Return (x, y) of the center of cell containing provided text 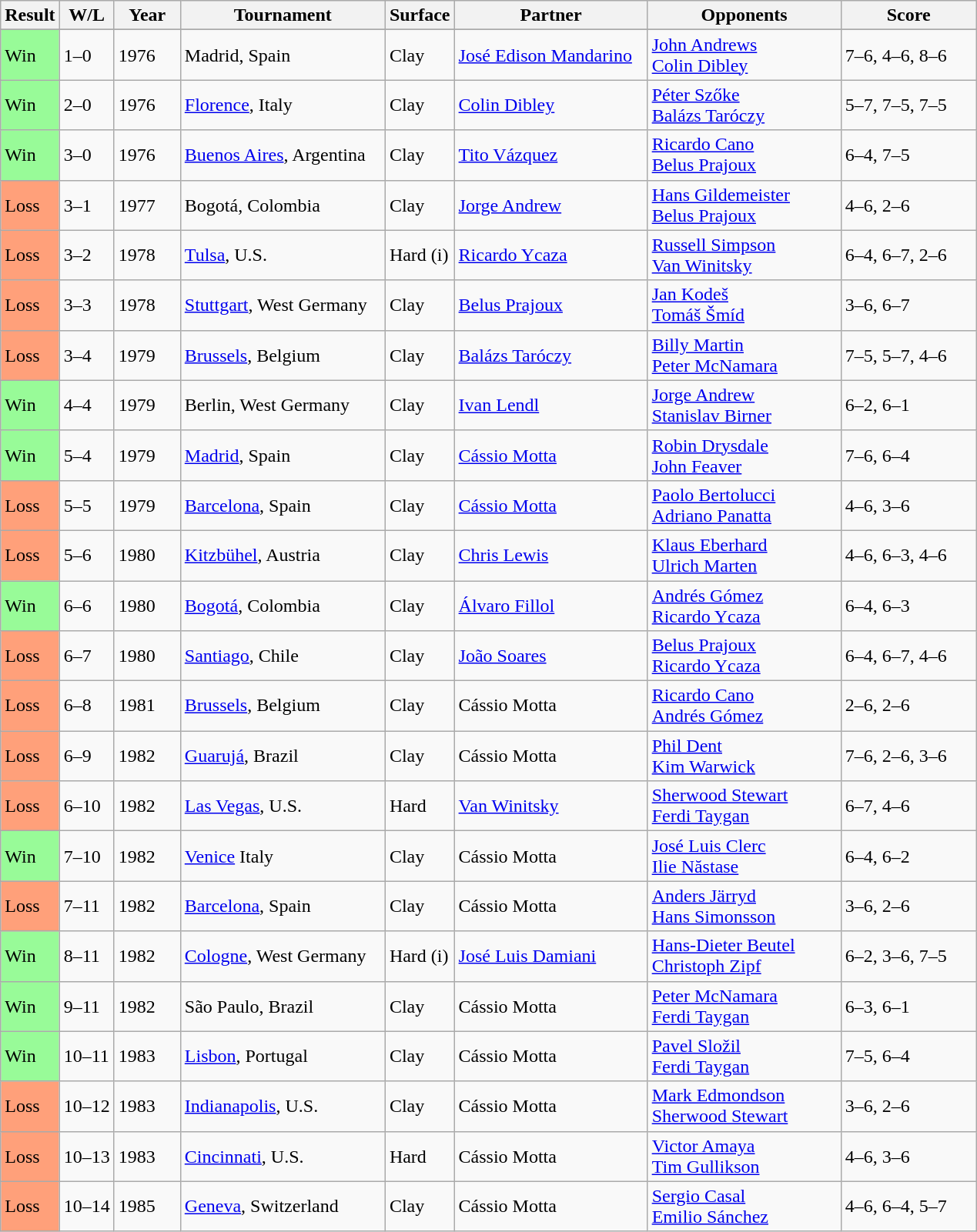
Cologne, West Germany (283, 956)
José Luis Damiani (551, 956)
Belus Prajoux (551, 305)
Robin Drysdale John Feaver (744, 456)
10–11 (86, 1056)
Hans Gildemeister Belus Prajoux (744, 205)
Indianapolis, U.S. (283, 1107)
Tulsa, U.S. (283, 255)
São Paulo, Brazil (283, 1007)
Peter McNamara Ferdi Taygan (744, 1007)
6–2, 6–1 (908, 405)
5–4 (86, 456)
João Soares (551, 656)
Billy Martin Peter McNamara (744, 356)
3–0 (86, 155)
6–4, 6–7, 4–6 (908, 656)
8–11 (86, 956)
José Edison Mandarino (551, 55)
Stuttgart, West Germany (283, 305)
7–5, 6–4 (908, 1056)
7–11 (86, 906)
Venice Italy (283, 856)
Mark Edmondson Sherwood Stewart (744, 1107)
Opponents (744, 15)
Year (147, 15)
Pavel Složil Ferdi Taygan (744, 1056)
Lisbon, Portugal (283, 1056)
10–12 (86, 1107)
4–6, 2–6 (908, 205)
1977 (147, 205)
6–9 (86, 756)
7–6, 2–6, 3–6 (908, 756)
Florence, Italy (283, 105)
1985 (147, 1207)
Sergio Casal Emilio Sánchez (744, 1207)
Van Winitsky (551, 806)
4–6, 6–4, 5–7 (908, 1207)
6–4, 7–5 (908, 155)
10–13 (86, 1156)
Paolo Bertolucci Adriano Panatta (744, 505)
Victor Amaya Tim Gullikson (744, 1156)
Phil Dent Kim Warwick (744, 756)
6–8 (86, 706)
Álvaro Fillol (551, 605)
Ricardo Cano Andrés Gómez (744, 706)
Jorge Andrew Stanislav Birner (744, 405)
6–6 (86, 605)
4–4 (86, 405)
Belus Prajoux Ricardo Ycaza (744, 656)
Balázs Taróczy (551, 356)
1–0 (86, 55)
4–6, 6–3, 4–6 (908, 556)
Sherwood Stewart Ferdi Taygan (744, 806)
Guarujá, Brazil (283, 756)
3–2 (86, 255)
Colin Dibley (551, 105)
Surface (420, 15)
7–6, 4–6, 8–6 (908, 55)
3–1 (86, 205)
Kitzbühel, Austria (283, 556)
6–4, 6–2 (908, 856)
Tournament (283, 15)
7–10 (86, 856)
7–6, 6–4 (908, 456)
Russell Simpson Van Winitsky (744, 255)
3–4 (86, 356)
Péter Szőke Balázs Taróczy (744, 105)
Andrés Gómez Ricardo Ycaza (744, 605)
Cincinnati, U.S. (283, 1156)
Geneva, Switzerland (283, 1207)
Ivan Lendl (551, 405)
John Andrews Colin Dibley (744, 55)
6–4, 6–3 (908, 605)
5–5 (86, 505)
7–5, 5–7, 4–6 (908, 356)
3–3 (86, 305)
Klaus Eberhard Ulrich Marten (744, 556)
Santiago, Chile (283, 656)
Jan Kodeš Tomáš Šmíd (744, 305)
Berlin, West Germany (283, 405)
10–14 (86, 1207)
Ricardo Cano Belus Prajoux (744, 155)
5–6 (86, 556)
6–3, 6–1 (908, 1007)
1981 (147, 706)
5–7, 7–5, 7–5 (908, 105)
6–4, 6–7, 2–6 (908, 255)
Partner (551, 15)
W/L (86, 15)
Tito Vázquez (551, 155)
Buenos Aires, Argentina (283, 155)
José Luis Clerc Ilie Năstase (744, 856)
2–0 (86, 105)
Result (30, 15)
6–7 (86, 656)
9–11 (86, 1007)
6–10 (86, 806)
6–2, 3–6, 7–5 (908, 956)
Anders Järryd Hans Simonsson (744, 906)
Score (908, 15)
Ricardo Ycaza (551, 255)
3–6, 6–7 (908, 305)
2–6, 2–6 (908, 706)
Hans-Dieter Beutel Christoph Zipf (744, 956)
Jorge Andrew (551, 205)
Las Vegas, U.S. (283, 806)
Chris Lewis (551, 556)
6–7, 4–6 (908, 806)
